Locate the cell with the specified text and output its [x, y] center coordinate. 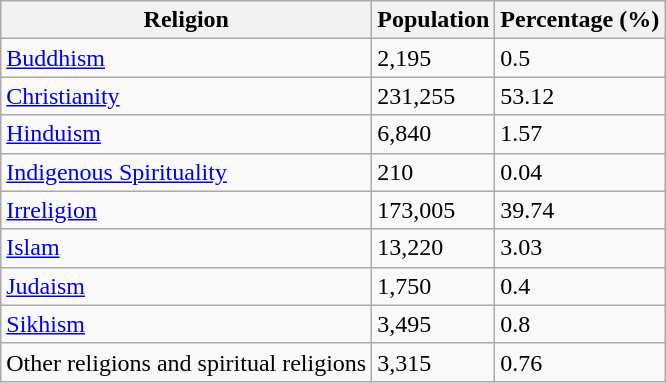
231,255 [434, 96]
Indigenous Spirituality [186, 172]
1,750 [434, 286]
Population [434, 20]
Hinduism [186, 134]
2,195 [434, 58]
1.57 [580, 134]
13,220 [434, 248]
39.74 [580, 210]
3,495 [434, 324]
0.8 [580, 324]
Judaism [186, 286]
Religion [186, 20]
Percentage (%) [580, 20]
Christianity [186, 96]
Irreligion [186, 210]
0.04 [580, 172]
0.76 [580, 362]
173,005 [434, 210]
3,315 [434, 362]
Buddhism [186, 58]
0.5 [580, 58]
53.12 [580, 96]
Sikhism [186, 324]
6,840 [434, 134]
210 [434, 172]
Islam [186, 248]
3.03 [580, 248]
Other religions and spiritual religions [186, 362]
0.4 [580, 286]
